Return the [X, Y] coordinate for the center point of the cell that contains the specified text.  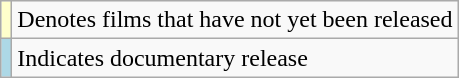
Denotes films that have not yet been released [235, 20]
Indicates documentary release [235, 58]
